Locate the cell with the specified text and output its (X, Y) center coordinate. 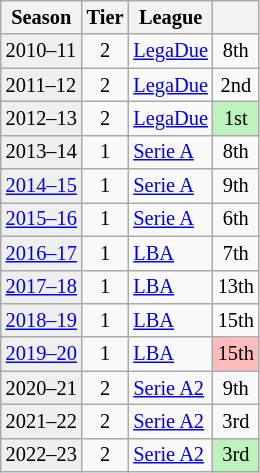
1st (236, 118)
2013–14 (42, 152)
2022–23 (42, 455)
Season (42, 17)
2018–19 (42, 320)
Tier (106, 17)
2012–13 (42, 118)
7th (236, 253)
2016–17 (42, 253)
2014–15 (42, 186)
2019–20 (42, 354)
2017–18 (42, 287)
13th (236, 287)
2015–16 (42, 219)
2021–22 (42, 421)
2nd (236, 85)
6th (236, 219)
2020–21 (42, 388)
2010–11 (42, 51)
League (170, 17)
2011–12 (42, 85)
